Provide the (x, y) coordinate of the cell's center where the given text is located.  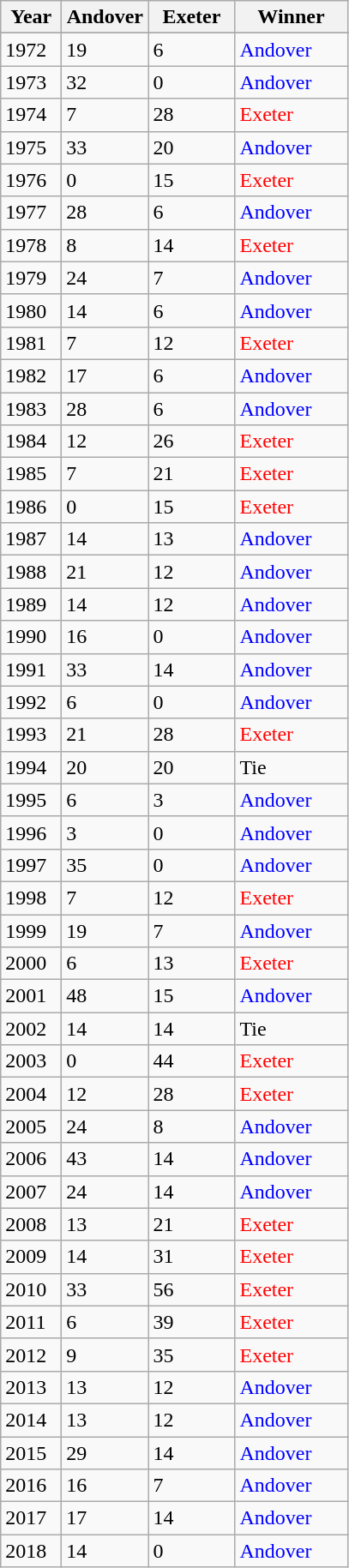
1988 (31, 572)
56 (192, 1289)
2007 (31, 1192)
1980 (31, 310)
2016 (31, 1486)
2001 (31, 996)
44 (192, 1061)
2014 (31, 1420)
1979 (31, 278)
1989 (31, 604)
2018 (31, 1551)
1991 (31, 670)
1998 (31, 898)
26 (192, 442)
1999 (31, 930)
2005 (31, 1126)
1978 (31, 245)
2010 (31, 1289)
1977 (31, 213)
1992 (31, 702)
2002 (31, 1029)
39 (192, 1322)
31 (192, 1257)
1994 (31, 767)
2009 (31, 1257)
Year (31, 17)
48 (105, 996)
1995 (31, 800)
1972 (31, 50)
2017 (31, 1518)
1984 (31, 442)
2012 (31, 1355)
1983 (31, 409)
1976 (31, 180)
2013 (31, 1387)
2000 (31, 964)
1993 (31, 735)
Winner (292, 17)
2006 (31, 1159)
1974 (31, 115)
1996 (31, 832)
9 (105, 1355)
1986 (31, 507)
1987 (31, 539)
1973 (31, 82)
2011 (31, 1322)
1981 (31, 343)
1990 (31, 637)
2004 (31, 1094)
1982 (31, 375)
1985 (31, 474)
2015 (31, 1453)
43 (105, 1159)
32 (105, 82)
2003 (31, 1061)
2008 (31, 1224)
1997 (31, 865)
1975 (31, 147)
29 (105, 1453)
